Find where the given text appears and provide that cell's center as (X, Y) coordinate. 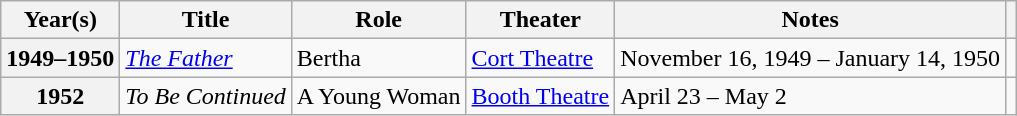
April 23 – May 2 (810, 96)
Cort Theatre (540, 58)
1952 (60, 96)
A Young Woman (378, 96)
Title (206, 20)
Role (378, 20)
The Father (206, 58)
Year(s) (60, 20)
Theater (540, 20)
November 16, 1949 – January 14, 1950 (810, 58)
Booth Theatre (540, 96)
1949–1950 (60, 58)
Notes (810, 20)
To Be Continued (206, 96)
Bertha (378, 58)
